Scan for the cell matching the given text and deliver its (x, y) coordinate at center. 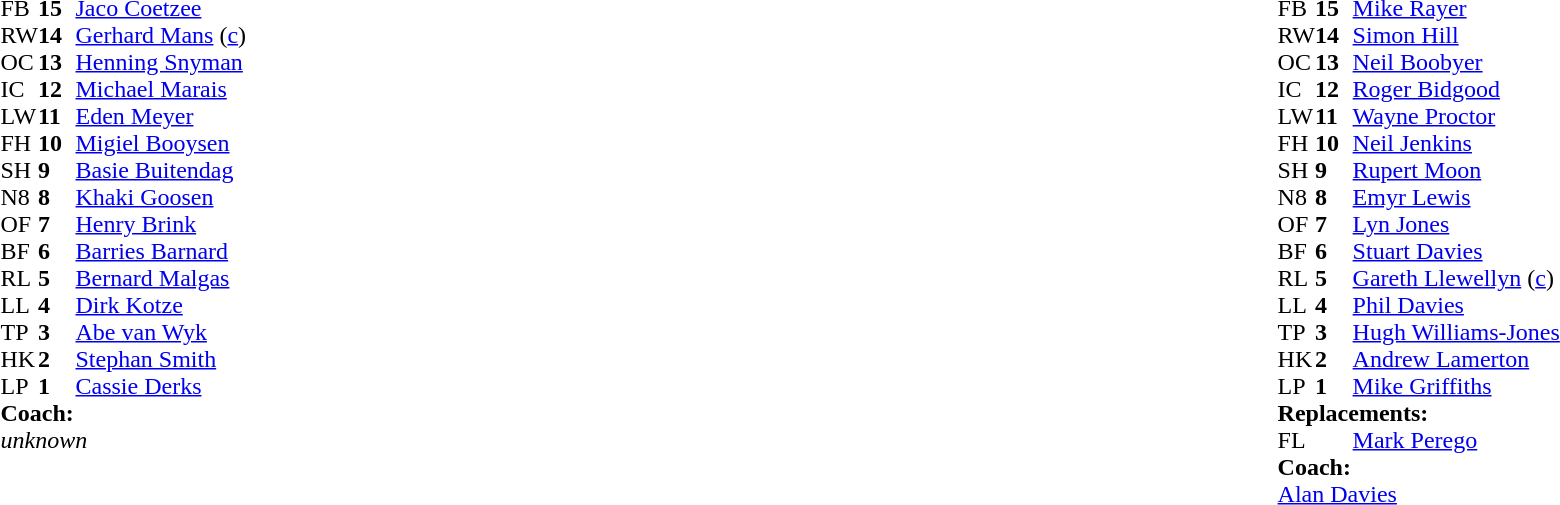
Phil Davies (1456, 306)
Mark Perego (1456, 440)
Migiel Booysen (162, 144)
Dirk Kotze (162, 306)
Roger Bidgood (1456, 90)
Hugh Williams-Jones (1456, 332)
Henning Snyman (162, 62)
Bernard Malgas (162, 278)
Khaki Goosen (162, 198)
Wayne Proctor (1456, 116)
Mike Griffiths (1456, 386)
Abe van Wyk (162, 332)
Rupert Moon (1456, 170)
Gareth Llewellyn (c) (1456, 278)
Michael Marais (162, 90)
Neil Jenkins (1456, 144)
FL (1297, 440)
Emyr Lewis (1456, 198)
Simon Hill (1456, 36)
Replacements: (1419, 414)
Cassie Derks (162, 386)
Stephan Smith (162, 360)
Gerhard Mans (c) (162, 36)
Neil Boobyer (1456, 62)
unknown (123, 440)
Andrew Lamerton (1456, 360)
Stuart Davies (1456, 252)
Basie Buitendag (162, 170)
Lyn Jones (1456, 224)
Barries Barnard (162, 252)
Henry Brink (162, 224)
Eden Meyer (162, 116)
